Find where the given text appears and provide that cell's center as (X, Y) coordinate. 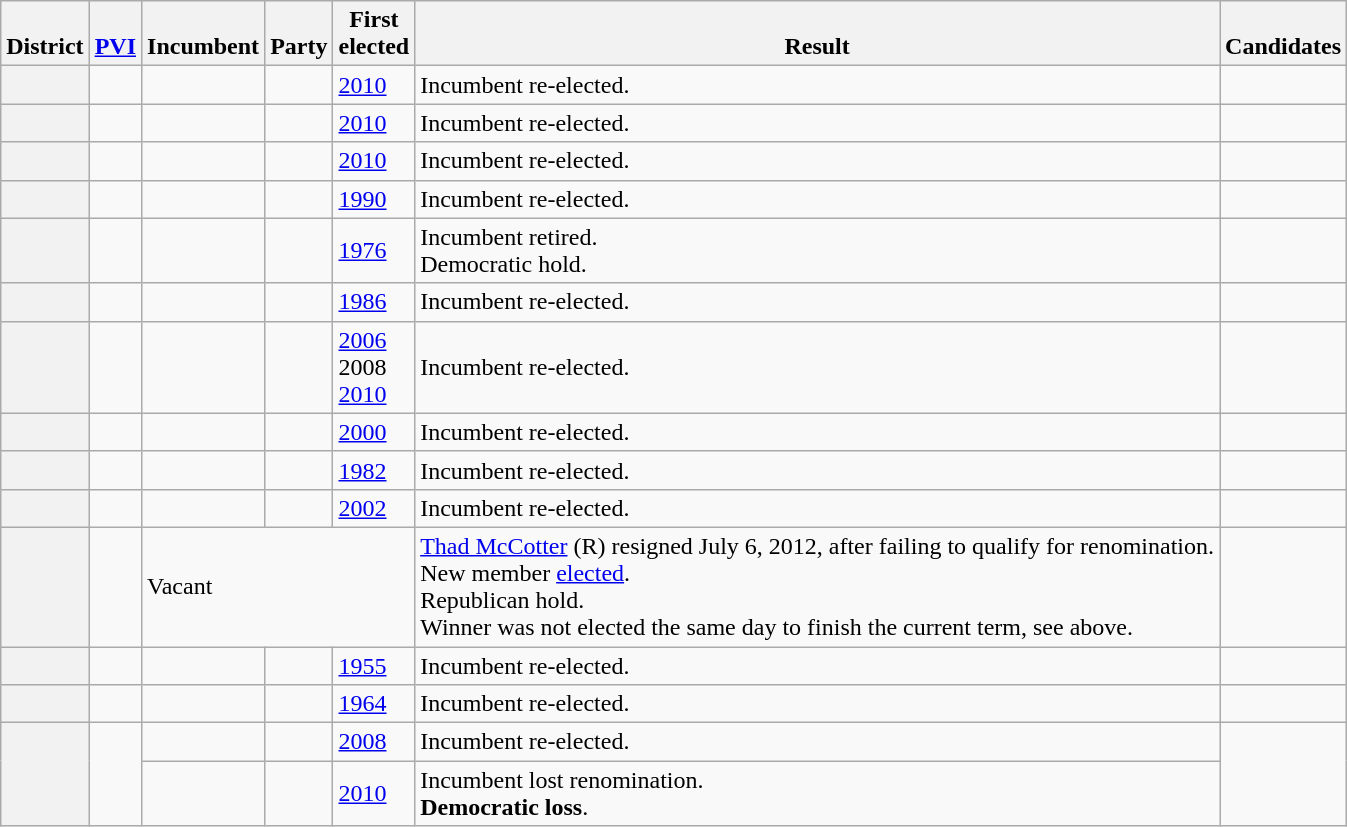
1982 (374, 470)
1955 (374, 665)
Result (818, 34)
2002 (374, 508)
1986 (374, 302)
1964 (374, 704)
1990 (374, 199)
20062008 2010 (374, 367)
District (45, 34)
1976 (374, 250)
Vacant (278, 586)
Incumbent (204, 34)
2008 (374, 742)
Candidates (1284, 34)
2000 (374, 432)
Incumbent lost renomination.Democratic loss. (818, 794)
PVI (115, 34)
Party (299, 34)
Firstelected (374, 34)
Incumbent retired.Democratic hold. (818, 250)
